Output the [X, Y] coordinate of the center of the cell containing the given text.  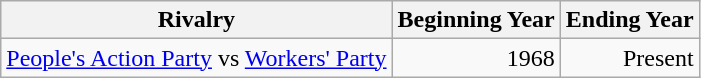
Rivalry [196, 20]
1968 [476, 58]
Present [630, 58]
Ending Year [630, 20]
Beginning Year [476, 20]
People's Action Party vs Workers' Party [196, 58]
